Provide the (X, Y) coordinate of the cell's center where the given text is located.  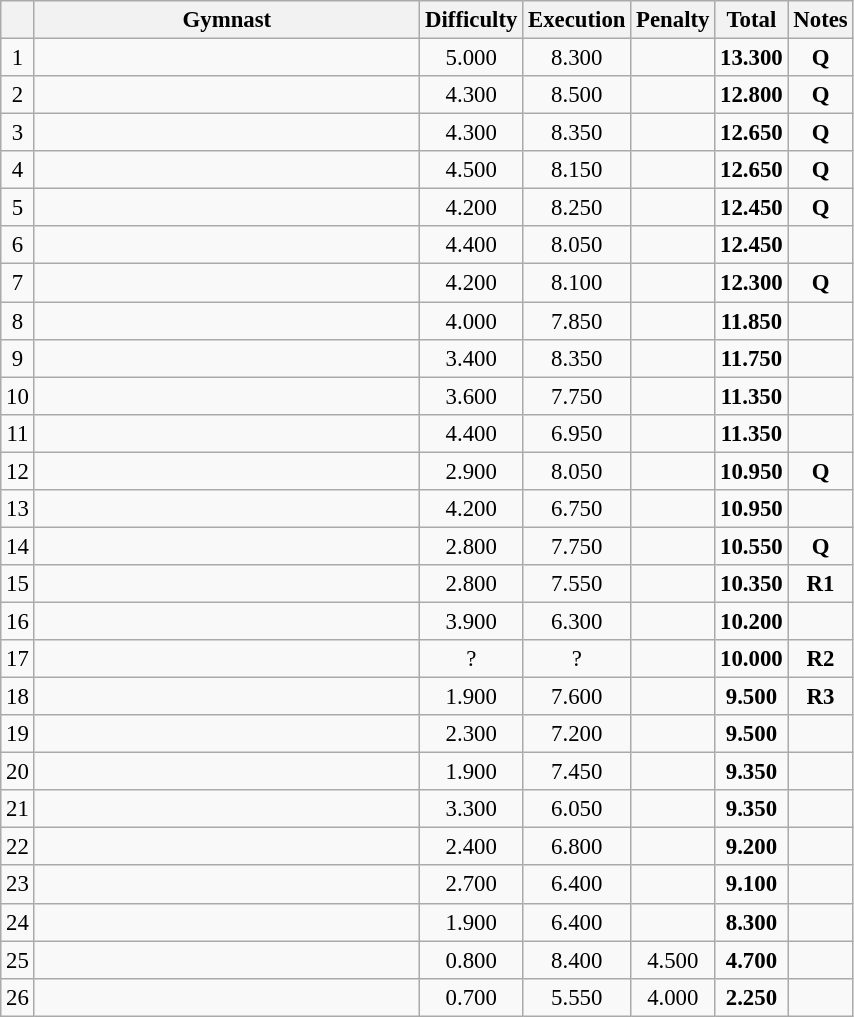
6.750 (577, 509)
11.750 (752, 358)
6.300 (577, 621)
12.800 (752, 95)
4.700 (752, 960)
6.800 (577, 847)
9 (18, 358)
8.250 (577, 208)
10 (18, 396)
3.400 (472, 358)
8.150 (577, 170)
21 (18, 809)
3.300 (472, 809)
24 (18, 922)
2.400 (472, 847)
25 (18, 960)
20 (18, 772)
Difficulty (472, 20)
6.050 (577, 809)
2 (18, 95)
19 (18, 734)
6.950 (577, 433)
12 (18, 471)
3.900 (472, 621)
5.550 (577, 997)
6 (18, 245)
7.550 (577, 584)
15 (18, 584)
0.800 (472, 960)
R3 (820, 697)
8.500 (577, 95)
7.850 (577, 321)
R2 (820, 659)
7.200 (577, 734)
2.250 (752, 997)
0.700 (472, 997)
Notes (820, 20)
10.350 (752, 584)
2.900 (472, 471)
Total (752, 20)
R1 (820, 584)
Penalty (673, 20)
3 (18, 133)
9.100 (752, 885)
10.000 (752, 659)
Execution (577, 20)
9.200 (752, 847)
2.700 (472, 885)
22 (18, 847)
7.600 (577, 697)
26 (18, 997)
13.300 (752, 58)
12.300 (752, 283)
16 (18, 621)
7.450 (577, 772)
8.100 (577, 283)
1 (18, 58)
8 (18, 321)
8.400 (577, 960)
11 (18, 433)
14 (18, 546)
10.550 (752, 546)
7 (18, 283)
5.000 (472, 58)
2.300 (472, 734)
23 (18, 885)
17 (18, 659)
3.600 (472, 396)
Gymnast (227, 20)
13 (18, 509)
11.850 (752, 321)
18 (18, 697)
4 (18, 170)
10.200 (752, 621)
5 (18, 208)
